Detect which cell encompasses the target text, then output its (x, y) center coordinate. 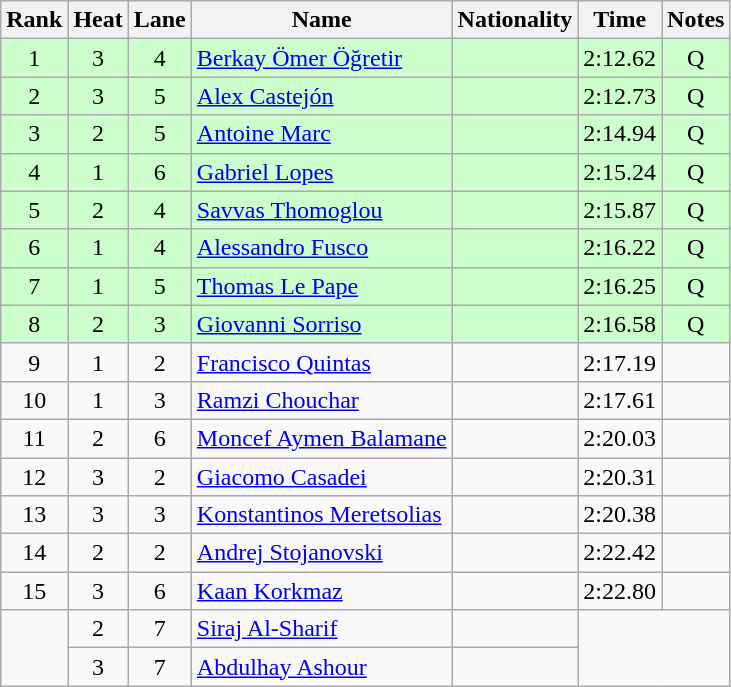
2:20.31 (620, 477)
Ramzi Chouchar (322, 400)
Giovanni Sorriso (322, 324)
10 (34, 400)
Savvas Thomoglou (322, 210)
Konstantinos Meretsolias (322, 515)
Kaan Korkmaz (322, 591)
12 (34, 477)
Heat (98, 20)
8 (34, 324)
2:16.25 (620, 286)
Francisco Quintas (322, 362)
2:14.94 (620, 134)
Thomas Le Pape (322, 286)
2:12.73 (620, 96)
Lane (160, 20)
Rank (34, 20)
14 (34, 553)
Berkay Ömer Öğretir (322, 58)
2:16.22 (620, 248)
Time (620, 20)
Nationality (515, 20)
2:17.19 (620, 362)
2:20.03 (620, 438)
Notes (696, 20)
2:20.38 (620, 515)
9 (34, 362)
Giacomo Casadei (322, 477)
2:12.62 (620, 58)
Name (322, 20)
2:22.42 (620, 553)
2:15.24 (620, 172)
11 (34, 438)
Andrej Stojanovski (322, 553)
Moncef Aymen Balamane (322, 438)
15 (34, 591)
Siraj Al-Sharif (322, 629)
13 (34, 515)
2:22.80 (620, 591)
Gabriel Lopes (322, 172)
2:16.58 (620, 324)
2:15.87 (620, 210)
Alessandro Fusco (322, 248)
Antoine Marc (322, 134)
Alex Castejón (322, 96)
Abdulhay Ashour (322, 667)
2:17.61 (620, 400)
